Detect which cell encompasses the target text, then output its [X, Y] center coordinate. 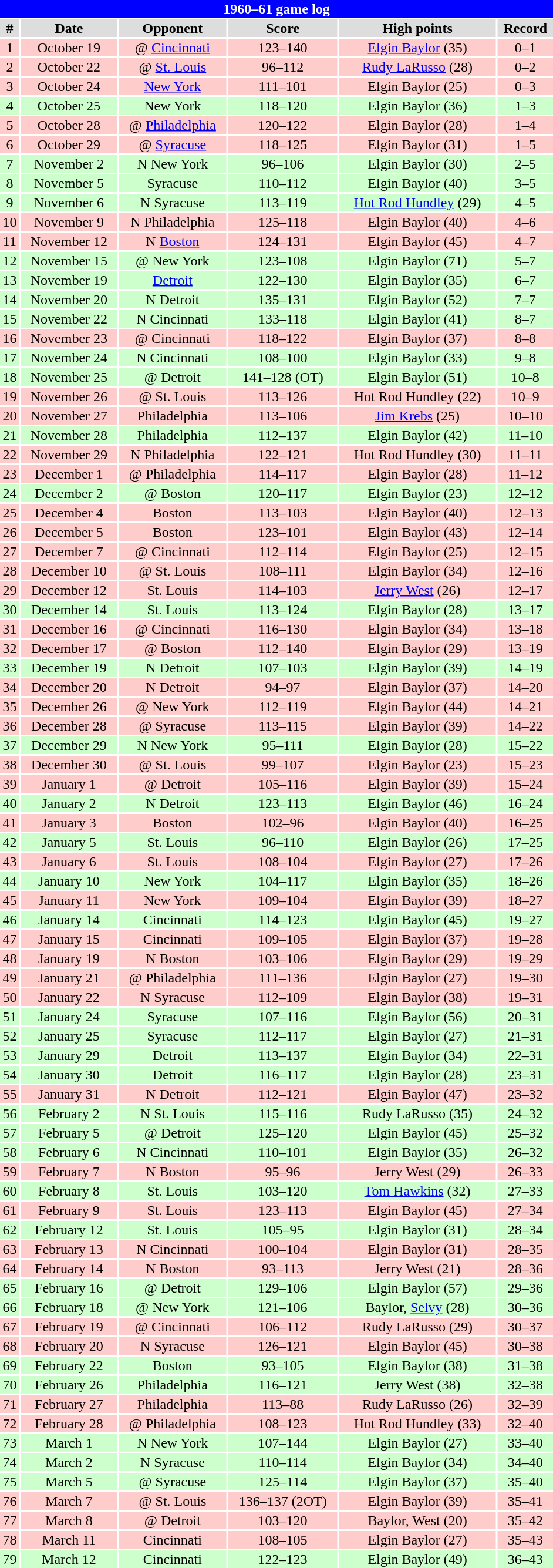
February 5 [69, 1133]
February 22 [69, 1365]
29–36 [525, 1288]
120–122 [283, 125]
Date [69, 28]
118–122 [283, 338]
19–27 [525, 920]
49 [9, 978]
48 [9, 958]
November 24 [69, 358]
January 19 [69, 958]
32–39 [525, 1404]
12 [9, 261]
116–130 [283, 629]
95–111 [283, 745]
October 24 [69, 86]
35–43 [525, 1540]
95–96 [283, 1172]
24 [9, 493]
35–40 [525, 1482]
60 [9, 1191]
February 13 [69, 1249]
53 [9, 1055]
107–144 [283, 1443]
135–131 [283, 300]
73 [9, 1443]
January 10 [69, 881]
10 [9, 222]
108–105 [283, 1540]
January 2 [69, 803]
January 6 [69, 862]
March 5 [69, 1482]
68 [9, 1346]
59 [9, 1172]
109–105 [283, 939]
March 12 [69, 1559]
25–32 [525, 1133]
96–112 [283, 67]
96–110 [283, 842]
93–113 [283, 1268]
10–8 [525, 377]
12–15 [525, 551]
30–36 [525, 1307]
February 27 [69, 1404]
114–123 [283, 920]
66 [9, 1307]
112–119 [283, 706]
14–20 [525, 687]
107–116 [283, 1017]
44 [9, 881]
111–136 [283, 978]
14 [9, 300]
Baylor, Selvy (28) [418, 1307]
1960–61 game log [276, 9]
February 20 [69, 1346]
Opponent [173, 28]
16–25 [525, 823]
March 11 [69, 1540]
0–3 [525, 86]
113–126 [283, 396]
Elgin Baylor (42) [418, 435]
December 12 [69, 590]
110–101 [283, 1152]
124–131 [283, 241]
January 14 [69, 920]
November 6 [69, 203]
Score [283, 28]
45 [9, 900]
96–106 [283, 164]
March 8 [69, 1520]
January 31 [69, 1094]
Elgin Baylor (71) [418, 261]
126–121 [283, 1346]
Elgin Baylor (52) [418, 300]
January 5 [69, 842]
10–9 [525, 396]
November 12 [69, 241]
100–104 [283, 1249]
51 [9, 1017]
121–106 [283, 1307]
61 [9, 1210]
28–34 [525, 1230]
103–106 [283, 958]
112–137 [283, 435]
December 4 [69, 513]
1–3 [525, 106]
8–8 [525, 338]
94–97 [283, 687]
112–117 [283, 1036]
2 [9, 67]
1–4 [525, 125]
16 [9, 338]
March 2 [69, 1462]
March 7 [69, 1501]
113–137 [283, 1055]
January 30 [69, 1075]
November 9 [69, 222]
January 3 [69, 823]
December 5 [69, 532]
71 [9, 1404]
N St. Louis [173, 1113]
5 [9, 125]
115–116 [283, 1113]
118–120 [283, 106]
78 [9, 1540]
December 26 [69, 706]
19–29 [525, 958]
105–116 [283, 784]
122–121 [283, 455]
February 7 [69, 1172]
January 21 [69, 978]
123–140 [283, 48]
Hot Rod Hundley (33) [418, 1424]
6 [9, 144]
29 [9, 590]
December 28 [69, 726]
0–1 [525, 48]
62 [9, 1230]
11–11 [525, 455]
Baylor, West (20) [418, 1520]
125–118 [283, 222]
February 9 [69, 1210]
27–34 [525, 1210]
37 [9, 745]
33 [9, 668]
113–103 [283, 513]
116–117 [283, 1075]
27 [9, 551]
114–103 [283, 590]
Elgin Baylor (49) [418, 1559]
Elgin Baylor (56) [418, 1017]
December 30 [69, 765]
October 22 [69, 67]
33–40 [525, 1443]
15–22 [525, 745]
111–101 [283, 86]
8 [9, 183]
99–107 [283, 765]
February 19 [69, 1327]
141–128 (OT) [283, 377]
October 29 [69, 144]
75 [9, 1482]
January 22 [69, 997]
Elgin Baylor (43) [418, 532]
January 1 [69, 784]
Rudy LaRusso (28) [418, 67]
41 [9, 823]
17–25 [525, 842]
15–23 [525, 765]
19–31 [525, 997]
7–7 [525, 300]
13–17 [525, 610]
43 [9, 862]
November 27 [69, 416]
12–14 [525, 532]
123–108 [283, 261]
93–105 [283, 1365]
55 [9, 1094]
Record [525, 28]
December 16 [69, 629]
November 5 [69, 183]
42 [9, 842]
14–21 [525, 706]
23 [9, 474]
Elgin Baylor (46) [418, 803]
63 [9, 1249]
14–22 [525, 726]
123–101 [283, 532]
19 [9, 396]
133–118 [283, 319]
11–12 [525, 474]
112–140 [283, 648]
30 [9, 610]
22–31 [525, 1055]
December 14 [69, 610]
Elgin Baylor (30) [418, 164]
1–5 [525, 144]
4–5 [525, 203]
34 [9, 687]
26–33 [525, 1172]
December 7 [69, 551]
35 [9, 706]
Hot Rod Hundley (22) [418, 396]
February 18 [69, 1307]
120–117 [283, 493]
32–40 [525, 1424]
108–100 [283, 358]
Elgin Baylor (44) [418, 706]
17 [9, 358]
13–18 [525, 629]
January 24 [69, 1017]
74 [9, 1462]
122–130 [283, 280]
4 [9, 106]
Rudy LaRusso (29) [418, 1327]
65 [9, 1288]
October 28 [69, 125]
136–137 (2OT) [283, 1501]
January 25 [69, 1036]
46 [9, 920]
40 [9, 803]
104–117 [283, 881]
November 25 [69, 377]
February 12 [69, 1230]
Elgin Baylor (26) [418, 842]
20–31 [525, 1017]
26–32 [525, 1152]
69 [9, 1365]
107–103 [283, 668]
# [9, 28]
106–112 [283, 1327]
15–24 [525, 784]
March 1 [69, 1443]
31 [9, 629]
54 [9, 1075]
Elgin Baylor (41) [418, 319]
November 2 [69, 164]
12–13 [525, 513]
December 19 [69, 668]
7 [9, 164]
24–32 [525, 1113]
36–43 [525, 1559]
Elgin Baylor (47) [418, 1094]
125–114 [283, 1482]
January 11 [69, 900]
2–5 [525, 164]
November 15 [69, 261]
64 [9, 1268]
30–38 [525, 1346]
December 1 [69, 474]
Jerry West (26) [418, 590]
28 [9, 571]
3–5 [525, 183]
105–95 [283, 1230]
113–106 [283, 416]
116–121 [283, 1385]
15 [9, 319]
January 29 [69, 1055]
76 [9, 1501]
January 15 [69, 939]
113–115 [283, 726]
December 17 [69, 648]
28–36 [525, 1268]
21 [9, 435]
8–7 [525, 319]
112–114 [283, 551]
9–8 [525, 358]
Tom Hawkins (32) [418, 1191]
19–30 [525, 978]
31–38 [525, 1365]
Jerry West (29) [418, 1172]
39 [9, 784]
Elgin Baylor (33) [418, 358]
Hot Rod Hundley (29) [418, 203]
9 [9, 203]
129–106 [283, 1288]
4–6 [525, 222]
17–26 [525, 862]
56 [9, 1113]
122–123 [283, 1559]
November 23 [69, 338]
26 [9, 532]
58 [9, 1152]
21–31 [525, 1036]
13–19 [525, 648]
10–10 [525, 416]
Hot Rod Hundley (30) [418, 455]
December 2 [69, 493]
February 8 [69, 1191]
125–120 [283, 1133]
18 [9, 377]
February 6 [69, 1152]
February 28 [69, 1424]
67 [9, 1327]
14–19 [525, 668]
November 29 [69, 455]
Elgin Baylor (57) [418, 1288]
23–31 [525, 1075]
February 16 [69, 1288]
113–124 [283, 610]
0–2 [525, 67]
October 25 [69, 106]
52 [9, 1036]
February 2 [69, 1113]
20 [9, 416]
32–38 [525, 1385]
47 [9, 939]
28–35 [525, 1249]
Elgin Baylor (51) [418, 377]
Jerry West (21) [418, 1268]
Rudy LaRusso (35) [418, 1113]
16–24 [525, 803]
19–28 [525, 939]
113–119 [283, 203]
109–104 [283, 900]
113–88 [283, 1404]
12–17 [525, 590]
Rudy LaRusso (26) [418, 1404]
Jim Krebs (25) [418, 416]
112–121 [283, 1094]
108–123 [283, 1424]
108–104 [283, 862]
23–32 [525, 1094]
October 19 [69, 48]
50 [9, 997]
12–16 [525, 571]
1 [9, 48]
77 [9, 1520]
110–114 [283, 1462]
112–109 [283, 997]
35–41 [525, 1501]
22 [9, 455]
November 19 [69, 280]
December 20 [69, 687]
Elgin Baylor (36) [418, 106]
February 26 [69, 1385]
December 10 [69, 571]
18–26 [525, 881]
110–112 [283, 183]
57 [9, 1133]
108–111 [283, 571]
6–7 [525, 280]
12–12 [525, 493]
27–33 [525, 1191]
February 14 [69, 1268]
November 22 [69, 319]
13 [9, 280]
30–37 [525, 1327]
11 [9, 241]
36 [9, 726]
November 20 [69, 300]
25 [9, 513]
70 [9, 1385]
118–125 [283, 144]
34–40 [525, 1462]
5–7 [525, 261]
72 [9, 1424]
High points [418, 28]
Jerry West (38) [418, 1385]
35–42 [525, 1520]
11–10 [525, 435]
4–7 [525, 241]
79 [9, 1559]
November 26 [69, 396]
18–27 [525, 900]
November 28 [69, 435]
102–96 [283, 823]
3 [9, 86]
38 [9, 765]
114–117 [283, 474]
December 29 [69, 745]
32 [9, 648]
